Capture the cell that displays the provided text and extract its (X, Y) central coordinate. 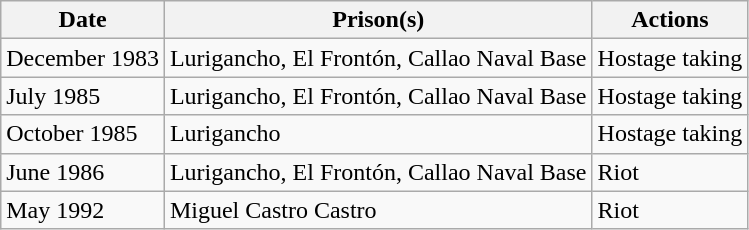
Date (83, 20)
June 1986 (83, 172)
Miguel Castro Castro (378, 210)
July 1985 (83, 96)
Actions (670, 20)
December 1983 (83, 58)
May 1992 (83, 210)
October 1985 (83, 134)
Lurigancho (378, 134)
Prison(s) (378, 20)
